Detect which cell encompasses the target text, then output its [x, y] center coordinate. 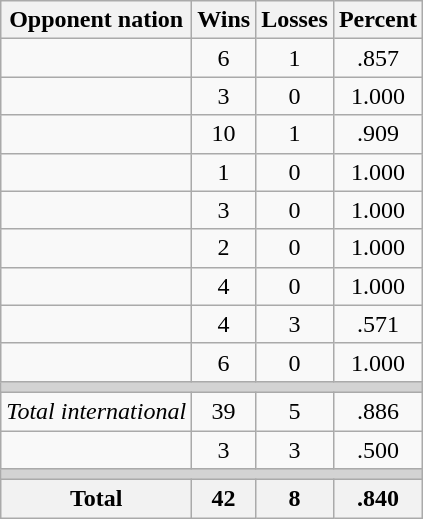
.500 [378, 449]
5 [295, 411]
Percent [378, 20]
10 [224, 134]
.909 [378, 134]
.571 [378, 324]
.857 [378, 58]
42 [224, 499]
Losses [295, 20]
Total [96, 499]
39 [224, 411]
2 [224, 248]
Opponent nation [96, 20]
8 [295, 499]
Wins [224, 20]
.840 [378, 499]
.886 [378, 411]
Total international [96, 411]
